Provide the (X, Y) coordinate of the cell's center where the given text is located.  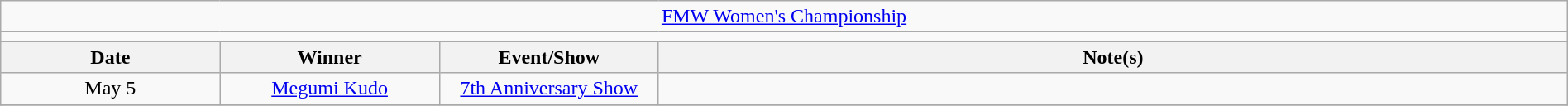
7th Anniversary Show (549, 89)
May 5 (111, 89)
Date (111, 57)
Winner (329, 57)
FMW Women's Championship (784, 17)
Note(s) (1113, 57)
Megumi Kudo (329, 89)
Event/Show (549, 57)
